Return the [X, Y] coordinate for the center point of the cell that contains the specified text.  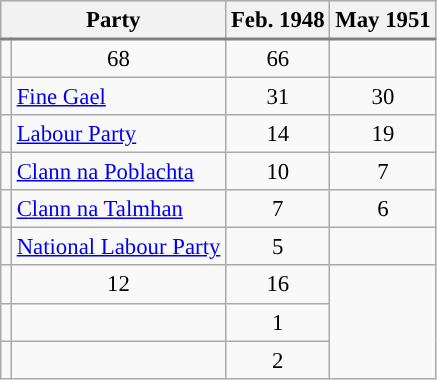
Party [114, 20]
5 [278, 247]
Clann na Poblachta [118, 172]
12 [118, 285]
Clann na Talmhan [118, 209]
Feb. 1948 [278, 20]
10 [278, 172]
6 [383, 209]
19 [383, 134]
66 [278, 58]
14 [278, 134]
30 [383, 97]
31 [278, 97]
1 [278, 322]
May 1951 [383, 20]
68 [118, 58]
2 [278, 360]
Fine Gael [118, 97]
Labour Party [118, 134]
National Labour Party [118, 247]
16 [278, 285]
